Scan for the cell matching the given text and deliver its (x, y) coordinate at center. 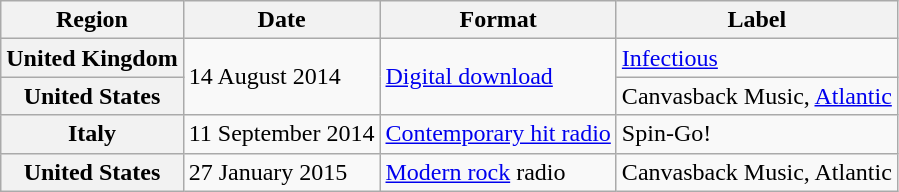
27 January 2015 (282, 172)
14 August 2014 (282, 77)
Region (92, 20)
United Kingdom (92, 58)
Spin-Go! (756, 134)
Digital download (498, 77)
Modern rock radio (498, 172)
11 September 2014 (282, 134)
Format (498, 20)
Contemporary hit radio (498, 134)
Italy (92, 134)
Infectious (756, 58)
Label (756, 20)
Date (282, 20)
